From the cell containing the given text, extract its center point as (X, Y) coordinate. 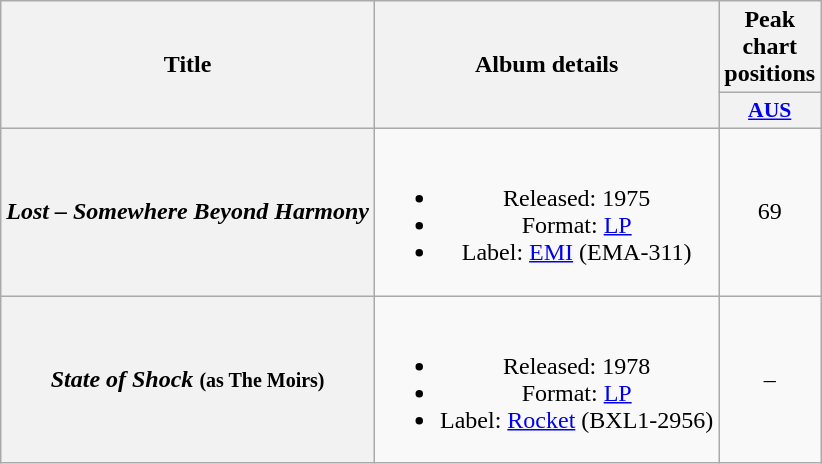
State of Shock (as The Moirs) (188, 380)
69 (770, 212)
Title (188, 65)
Peak chart positions (770, 47)
Released: 1978Format: LPLabel: Rocket (BXL1-2956) (546, 380)
Album details (546, 65)
– (770, 380)
AUS (770, 111)
Released: 1975Format: LPLabel: EMI (EMA-311) (546, 212)
Lost – Somewhere Beyond Harmony (188, 212)
